Return the [X, Y] coordinate for the center point of the cell that contains the specified text.  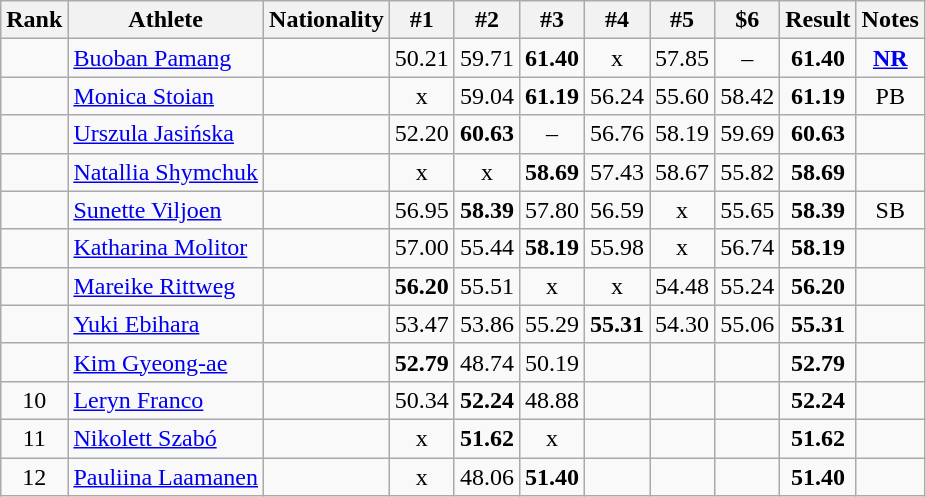
12 [34, 477]
54.48 [682, 286]
59.69 [748, 134]
$6 [748, 20]
PB [890, 96]
Leryn Franco [166, 400]
#3 [552, 20]
Pauliina Laamanen [166, 477]
55.06 [748, 324]
55.98 [616, 248]
Urszula Jasińska [166, 134]
Mareike Rittweg [166, 286]
58.67 [682, 172]
11 [34, 438]
55.82 [748, 172]
#2 [486, 20]
Monica Stoian [166, 96]
#1 [422, 20]
#5 [682, 20]
55.60 [682, 96]
56.74 [748, 248]
56.95 [422, 210]
SB [890, 210]
55.65 [748, 210]
56.24 [616, 96]
53.86 [486, 324]
55.29 [552, 324]
Yuki Ebihara [166, 324]
Sunette Viljoen [166, 210]
48.06 [486, 477]
Kim Gyeong-ae [166, 362]
58.42 [748, 96]
48.74 [486, 362]
Result [818, 20]
Buoban Pamang [166, 58]
57.85 [682, 58]
Rank [34, 20]
Natallia Shymchuk [166, 172]
55.24 [748, 286]
52.20 [422, 134]
59.04 [486, 96]
NR [890, 58]
#4 [616, 20]
10 [34, 400]
57.80 [552, 210]
57.00 [422, 248]
56.59 [616, 210]
59.71 [486, 58]
56.76 [616, 134]
Athlete [166, 20]
Nationality [327, 20]
53.47 [422, 324]
54.30 [682, 324]
Katharina Molitor [166, 248]
50.21 [422, 58]
57.43 [616, 172]
55.51 [486, 286]
Notes [890, 20]
50.34 [422, 400]
50.19 [552, 362]
55.44 [486, 248]
Nikolett Szabó [166, 438]
48.88 [552, 400]
